Output the [x, y] coordinate of the center of the cell containing the given text.  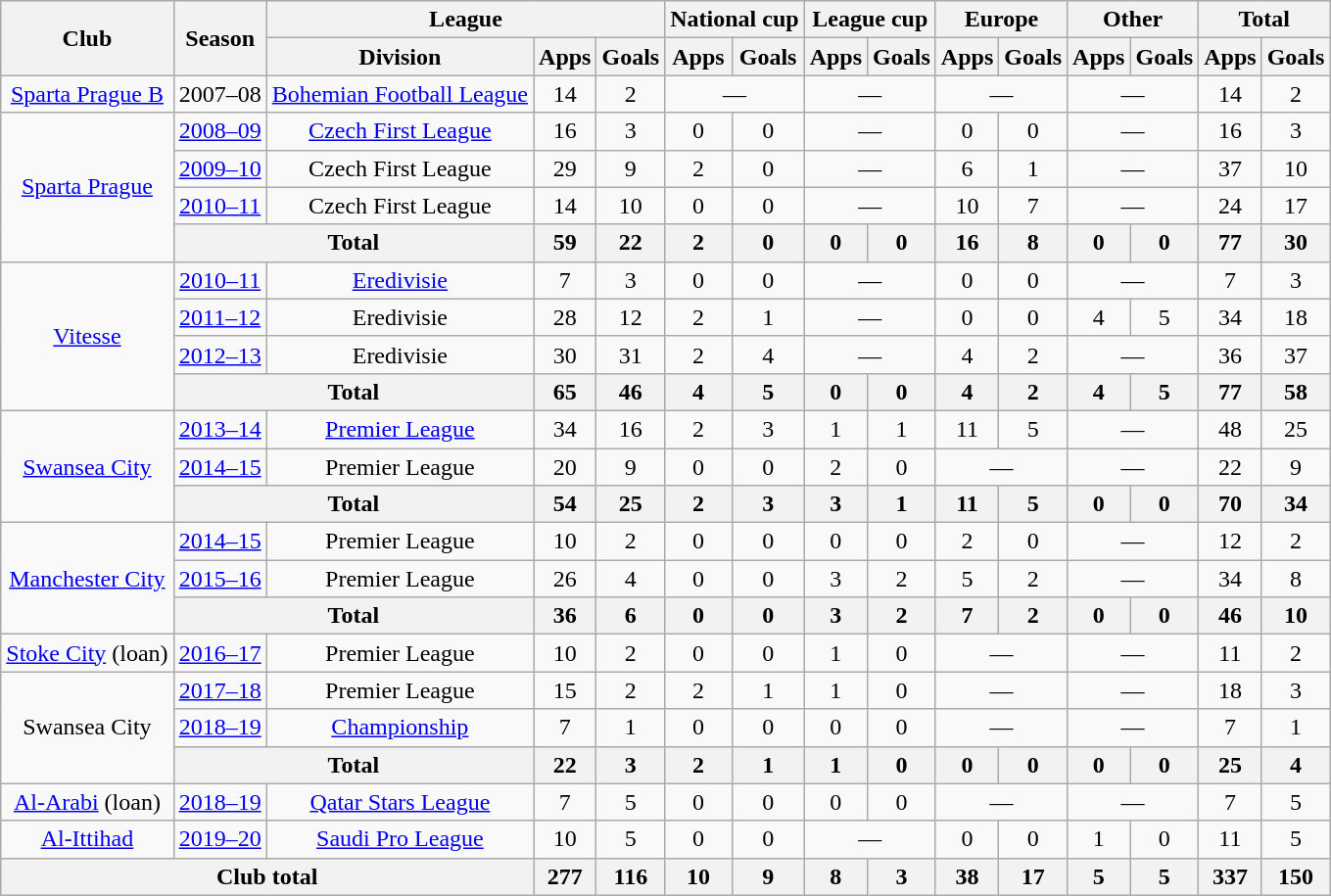
Season [219, 38]
Club total [267, 876]
337 [1230, 876]
150 [1296, 876]
15 [565, 690]
2019–20 [219, 839]
Qatar Stars League [400, 802]
59 [565, 243]
Manchester City [87, 579]
League [466, 20]
54 [565, 504]
29 [565, 168]
Europe [1001, 20]
2016–17 [219, 653]
58 [1296, 392]
League cup [870, 20]
National cup [735, 20]
Other [1133, 20]
Al-Ittihad [87, 839]
Bohemian Football League [400, 94]
Stoke City (loan) [87, 653]
Al-Arabi (loan) [87, 802]
31 [631, 354]
277 [565, 876]
Championship [400, 728]
2008–09 [219, 131]
2012–13 [219, 354]
Saudi Pro League [400, 839]
2011–12 [219, 317]
Sparta Prague B [87, 94]
Division [400, 57]
28 [565, 317]
70 [1230, 504]
2007–08 [219, 94]
24 [1230, 206]
2015–16 [219, 579]
Vitesse [87, 336]
Sparta Prague [87, 187]
38 [967, 876]
65 [565, 392]
2013–14 [219, 429]
Club [87, 38]
26 [565, 579]
2009–10 [219, 168]
20 [565, 467]
116 [631, 876]
48 [1230, 429]
2017–18 [219, 690]
